Scan for the cell matching the given text and deliver its (x, y) coordinate at center. 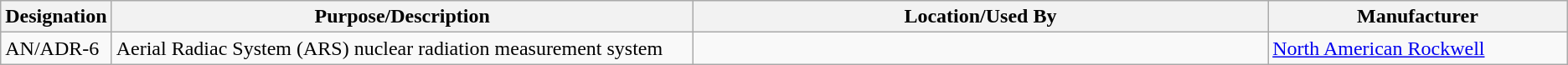
Designation (56, 17)
Aerial Radiac System (ARS) nuclear radiation measurement system (402, 48)
Purpose/Description (402, 17)
Manufacturer (1418, 17)
Location/Used By (980, 17)
North American Rockwell (1418, 48)
AN/ADR-6 (56, 48)
